Identify which cell holds the provided text, then report its [X, Y] central coordinate. 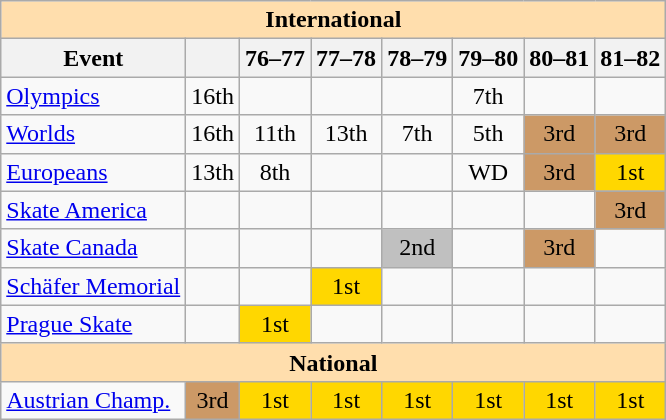
Olympics [94, 96]
Europeans [94, 172]
81–82 [630, 58]
76–77 [274, 58]
2nd [418, 248]
Skate Canada [94, 248]
5th [488, 134]
National [334, 362]
Worlds [94, 134]
Schäfer Memorial [94, 286]
8th [274, 172]
Prague Skate [94, 324]
11th [274, 134]
Austrian Champ. [94, 400]
77–78 [346, 58]
80–81 [560, 58]
Event [94, 58]
78–79 [418, 58]
79–80 [488, 58]
International [334, 20]
WD [488, 172]
Skate America [94, 210]
